Search for the cell housing the specified text and yield its [x, y] center coordinate. 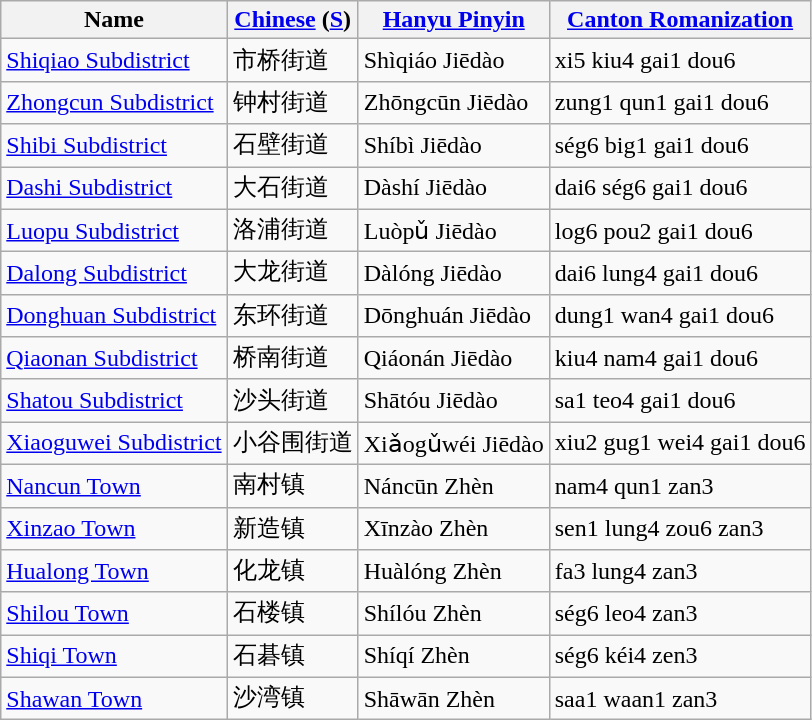
小谷围街道 [292, 444]
化龙镇 [292, 572]
sen1 lung4 zou6 zan3 [680, 528]
Xīnzào Zhèn [454, 528]
Shāwān Zhèn [454, 698]
沙湾镇 [292, 698]
Shiqiao Subdistrict [114, 60]
Luopu Subdistrict [114, 230]
东环街道 [292, 316]
Huàlóng Zhèn [454, 572]
Xinzao Town [114, 528]
南村镇 [292, 486]
Shílóu Zhèn [454, 614]
大石街道 [292, 188]
Nancun Town [114, 486]
Shìqiáo Jiēdào [454, 60]
log6 pou2 gai1 dou6 [680, 230]
Hualong Town [114, 572]
石碁镇 [292, 656]
xi5 kiu4 gai1 dou6 [680, 60]
桥南街道 [292, 358]
ség6 kéi4 zen3 [680, 656]
Shātóu Jiēdào [454, 400]
沙头街道 [292, 400]
Hanyu Pinyin [454, 20]
dai6 lung4 gai1 dou6 [680, 274]
新造镇 [292, 528]
Shatou Subdistrict [114, 400]
Shíqí Zhèn [454, 656]
石楼镇 [292, 614]
Zhōngcūn Jiēdào [454, 102]
Xiǎogǔwéi Jiēdào [454, 444]
Zhongcun Subdistrict [114, 102]
ség6 leo4 zan3 [680, 614]
Qiáonán Jiēdào [454, 358]
Dàlóng Jiēdào [454, 274]
钟村街道 [292, 102]
Náncūn Zhèn [454, 486]
洛浦街道 [292, 230]
Dàshí Jiēdào [454, 188]
dai6 ség6 gai1 dou6 [680, 188]
Qiaonan Subdistrict [114, 358]
Canton Romanization [680, 20]
Name [114, 20]
nam4 qun1 zan3 [680, 486]
xiu2 gug1 wei4 gai1 dou6 [680, 444]
Chinese (S) [292, 20]
zung1 qun1 gai1 dou6 [680, 102]
Dōnghuán Jiēdào [454, 316]
Xiaoguwei Subdistrict [114, 444]
ség6 big1 gai1 dou6 [680, 146]
Shibi Subdistrict [114, 146]
大龙街道 [292, 274]
Shawan Town [114, 698]
Dalong Subdistrict [114, 274]
Donghuan Subdistrict [114, 316]
Luòpǔ Jiēdào [454, 230]
市桥街道 [292, 60]
dung1 wan4 gai1 dou6 [680, 316]
Dashi Subdistrict [114, 188]
sa1 teo4 gai1 dou6 [680, 400]
石壁街道 [292, 146]
fa3 lung4 zan3 [680, 572]
saa1 waan1 zan3 [680, 698]
Shiqi Town [114, 656]
kiu4 nam4 gai1 dou6 [680, 358]
Shíbì Jiēdào [454, 146]
Shilou Town [114, 614]
